For the text-containing cell, return its midpoint in (x, y) coordinate format. 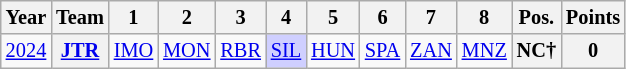
4 (286, 17)
2 (186, 17)
1 (134, 17)
JTR (80, 51)
IMO (134, 51)
5 (333, 17)
MNZ (484, 51)
Points (593, 17)
Year (26, 17)
8 (484, 17)
SPA (382, 51)
ZAN (431, 51)
SIL (286, 51)
MON (186, 51)
Pos. (536, 17)
7 (431, 17)
0 (593, 51)
NC† (536, 51)
Team (80, 17)
RBR (240, 51)
3 (240, 17)
6 (382, 17)
2024 (26, 51)
HUN (333, 51)
